Output the [x, y] coordinate of the center of the cell containing the given text.  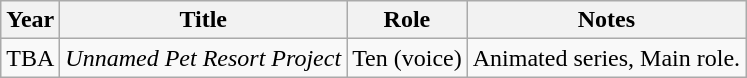
TBA [30, 58]
Title [204, 20]
Animated series, Main role. [606, 58]
Ten (voice) [408, 58]
Year [30, 20]
Unnamed Pet Resort Project [204, 58]
Role [408, 20]
Notes [606, 20]
